Search for the cell housing the specified text and yield its (x, y) center coordinate. 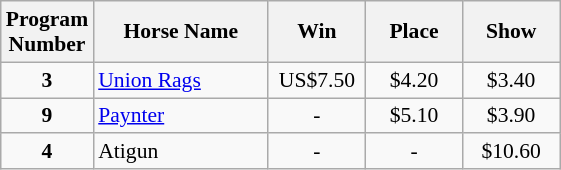
$5.10 (414, 116)
US$7.50 (316, 80)
Program Number (47, 32)
4 (47, 152)
$4.20 (414, 80)
$10.60 (512, 152)
Horse Name (180, 32)
Union Rags (180, 80)
$3.90 (512, 116)
Paynter (180, 116)
Show (512, 32)
9 (47, 116)
Win (316, 32)
Atigun (180, 152)
3 (47, 80)
$3.40 (512, 80)
Place (414, 32)
